Locate the cell with the specified text and output its (x, y) center coordinate. 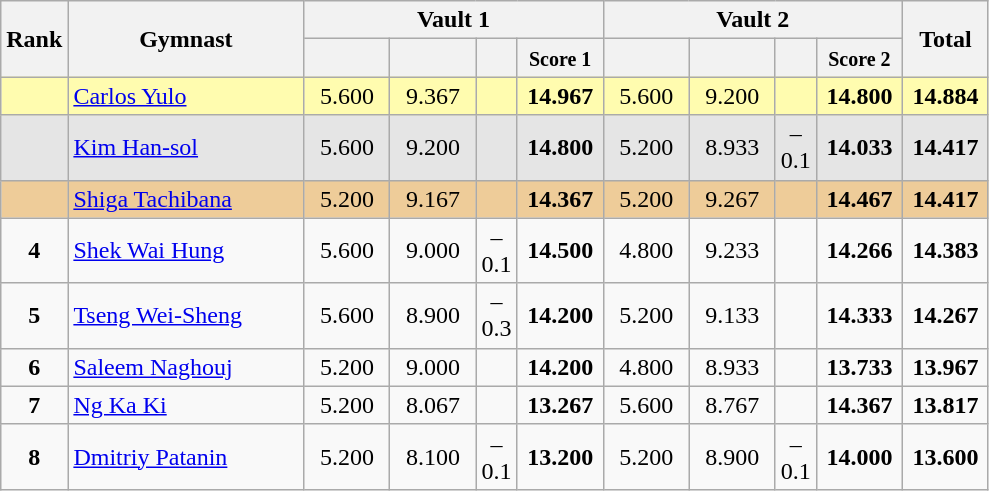
14.033 (859, 148)
Gymnast (186, 39)
5 (34, 316)
Shek Wai Hung (186, 250)
14.884 (945, 96)
8.767 (732, 405)
Total (945, 39)
Vault 2 (752, 20)
Tseng Wei-Sheng (186, 316)
9.233 (732, 250)
13.733 (859, 367)
9.367 (433, 96)
13.817 (945, 405)
Ng Ka Ki (186, 405)
Shiga Tachibana (186, 199)
Vault 1 (454, 20)
14.467 (859, 199)
8.067 (433, 405)
Score 2 (859, 58)
14.266 (859, 250)
Score 1 (560, 58)
14.967 (560, 96)
–0.3 (496, 316)
Saleem Naghouj (186, 367)
Rank (34, 39)
14.000 (859, 456)
8 (34, 456)
14.500 (560, 250)
14.383 (945, 250)
9.133 (732, 316)
13.267 (560, 405)
Kim Han-sol (186, 148)
13.600 (945, 456)
13.200 (560, 456)
14.267 (945, 316)
4 (34, 250)
7 (34, 405)
Dmitriy Patanin (186, 456)
6 (34, 367)
8.100 (433, 456)
13.967 (945, 367)
9.267 (732, 199)
14.333 (859, 316)
9.167 (433, 199)
Carlos Yulo (186, 96)
